Scan for the cell matching the given text and deliver its (X, Y) coordinate at center. 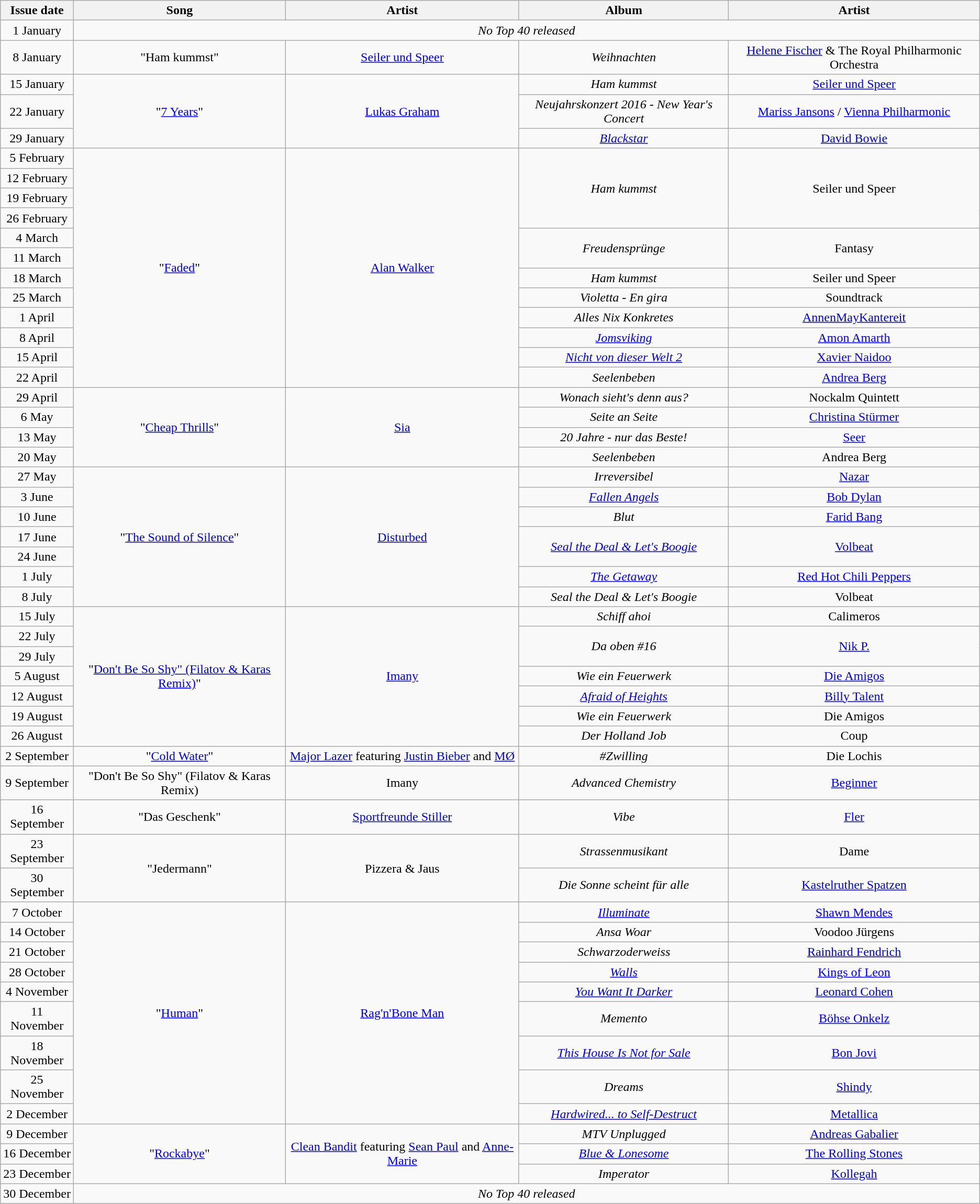
Blue & Lonesome (624, 1154)
Fantasy (854, 248)
6 May (37, 417)
David Bowie (854, 138)
30 September (37, 885)
28 October (37, 972)
Alan Walker (402, 268)
Red Hot Chili Peppers (854, 576)
17 June (37, 537)
8 July (37, 596)
Die Lochis (854, 756)
Andreas Gabalier (854, 1134)
Kings of Leon (854, 972)
Der Holland Job (624, 736)
2 December (37, 1114)
24 June (37, 556)
16 December (37, 1154)
Disturbed (402, 537)
2 September (37, 756)
Fallen Angels (624, 497)
Shawn Mendes (854, 912)
4 March (37, 238)
Die Sonne scheint für alle (624, 885)
"7 Years" (179, 111)
"Don't Be So Shy" (Filatov & Karas Remix)" (179, 676)
Bon Jovi (854, 1053)
Memento (624, 1019)
Rag'n'Bone Man (402, 1013)
You Want It Darker (624, 992)
Pizzera & Jaus (402, 868)
MTV Unplugged (624, 1134)
7 October (37, 912)
Illuminate (624, 912)
Coup (854, 736)
12 February (37, 178)
Metallica (854, 1114)
"Rockabye" (179, 1154)
Alles Nix Konkretes (624, 318)
Freudensprünge (624, 248)
Soundtrack (854, 298)
Imperator (624, 1174)
Rainhard Fendrich (854, 952)
19 February (37, 198)
Walls (624, 972)
The Rolling Stones (854, 1154)
Jomsviking (624, 338)
Blackstar (624, 138)
29 January (37, 138)
Violetta - En gira (624, 298)
29 April (37, 397)
9 September (37, 783)
11 March (37, 258)
"Human" (179, 1013)
"Ham kummst" (179, 58)
8 January (37, 58)
Clean Bandit featuring Sean Paul and Anne-Marie (402, 1154)
Irreversibel (624, 477)
This House Is Not for Sale (624, 1053)
Kastelruther Spatzen (854, 885)
"Don't Be So Shy" (Filatov & Karas Remix) (179, 783)
29 July (37, 656)
23 December (37, 1174)
Afraid of Heights (624, 696)
"Cold Water" (179, 756)
Helene Fischer & The Royal Philharmonic Orchestra (854, 58)
Böhse Onkelz (854, 1019)
26 February (37, 218)
Major Lazer featuring Justin Bieber and MØ (402, 756)
Nazar (854, 477)
Fler (854, 817)
Nik P. (854, 646)
Blut (624, 517)
AnnenMayKantereit (854, 318)
Dame (854, 851)
15 January (37, 84)
11 November (37, 1019)
18 March (37, 278)
1 July (37, 576)
4 November (37, 992)
Album (624, 10)
Calimeros (854, 617)
5 August (37, 676)
23 September (37, 851)
Wonach sieht's denn aus? (624, 397)
25 November (37, 1087)
Advanced Chemistry (624, 783)
13 May (37, 437)
10 June (37, 517)
1 January (37, 30)
Neujahrskonzert 2016 - New Year's Concert (624, 111)
Seer (854, 437)
Strassenmusikant (624, 851)
Weihnachten (624, 58)
15 July (37, 617)
Da oben #16 (624, 646)
25 March (37, 298)
Ansa Woar (624, 932)
12 August (37, 696)
Mariss Jansons / Vienna Philharmonic (854, 111)
21 October (37, 952)
Christina Stürmer (854, 417)
Billy Talent (854, 696)
"Cheap Thrills" (179, 427)
Vibe (624, 817)
Farid Bang (854, 517)
Schwarzoderweiss (624, 952)
The Getaway (624, 576)
Kollegah (854, 1174)
22 January (37, 111)
Leonard Cohen (854, 992)
Seite an Seite (624, 417)
Nicht von dieser Welt 2 (624, 358)
14 October (37, 932)
Beginner (854, 783)
Hardwired... to Self-Destruct (624, 1114)
9 December (37, 1134)
20 Jahre - nur das Beste! (624, 437)
Nockalm Quintett (854, 397)
18 November (37, 1053)
5 February (37, 158)
20 May (37, 457)
1 April (37, 318)
Sportfreunde Stiller (402, 817)
Voodoo Jürgens (854, 932)
Bob Dylan (854, 497)
19 August (37, 716)
8 April (37, 338)
Lukas Graham (402, 111)
3 June (37, 497)
16 September (37, 817)
Shindy (854, 1087)
Issue date (37, 10)
Dreams (624, 1087)
"The Sound of Silence" (179, 537)
15 April (37, 358)
26 August (37, 736)
#Zwilling (624, 756)
"Das Geschenk" (179, 817)
"Jedermann" (179, 868)
27 May (37, 477)
30 December (37, 1194)
Xavier Naidoo (854, 358)
Amon Amarth (854, 338)
22 April (37, 377)
"Faded" (179, 268)
Sia (402, 427)
Schiff ahoi (624, 617)
22 July (37, 637)
Song (179, 10)
